Output the [X, Y] coordinate of the center of the cell containing the given text.  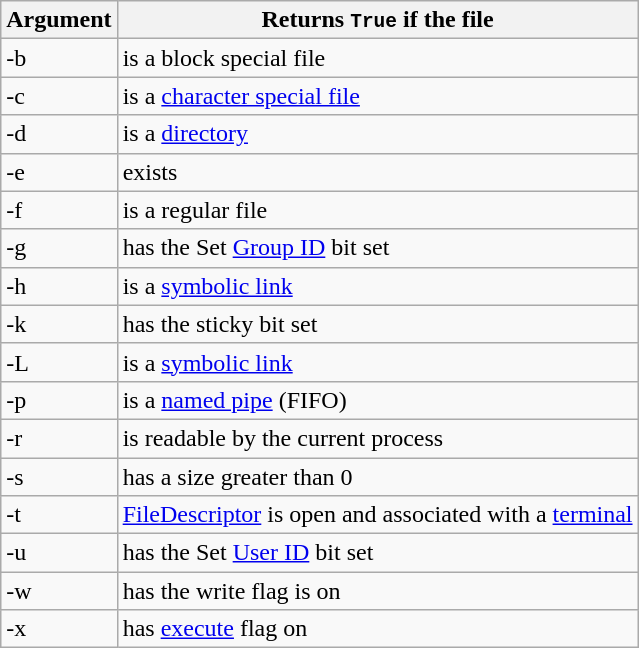
has the Set Group ID bit set [378, 248]
-g [59, 248]
-L [59, 362]
Returns True if the file [378, 20]
-x [59, 629]
-f [59, 210]
-p [59, 400]
FileDescriptor is open and associated with a terminal [378, 515]
-h [59, 286]
-k [59, 324]
is readable by the current process [378, 438]
-t [59, 515]
has the write flag is on [378, 591]
-w [59, 591]
-b [59, 58]
has the sticky bit set [378, 324]
-u [59, 553]
is a directory [378, 134]
is a regular file [378, 210]
has execute flag on [378, 629]
-d [59, 134]
exists [378, 172]
-c [59, 96]
is a named pipe (FIFO) [378, 400]
is a block special file [378, 58]
-s [59, 477]
is a character special file [378, 96]
Argument [59, 20]
-e [59, 172]
has the Set User ID bit set [378, 553]
has a size greater than 0 [378, 477]
-r [59, 438]
